Locate the cell with the specified text and output its [X, Y] center coordinate. 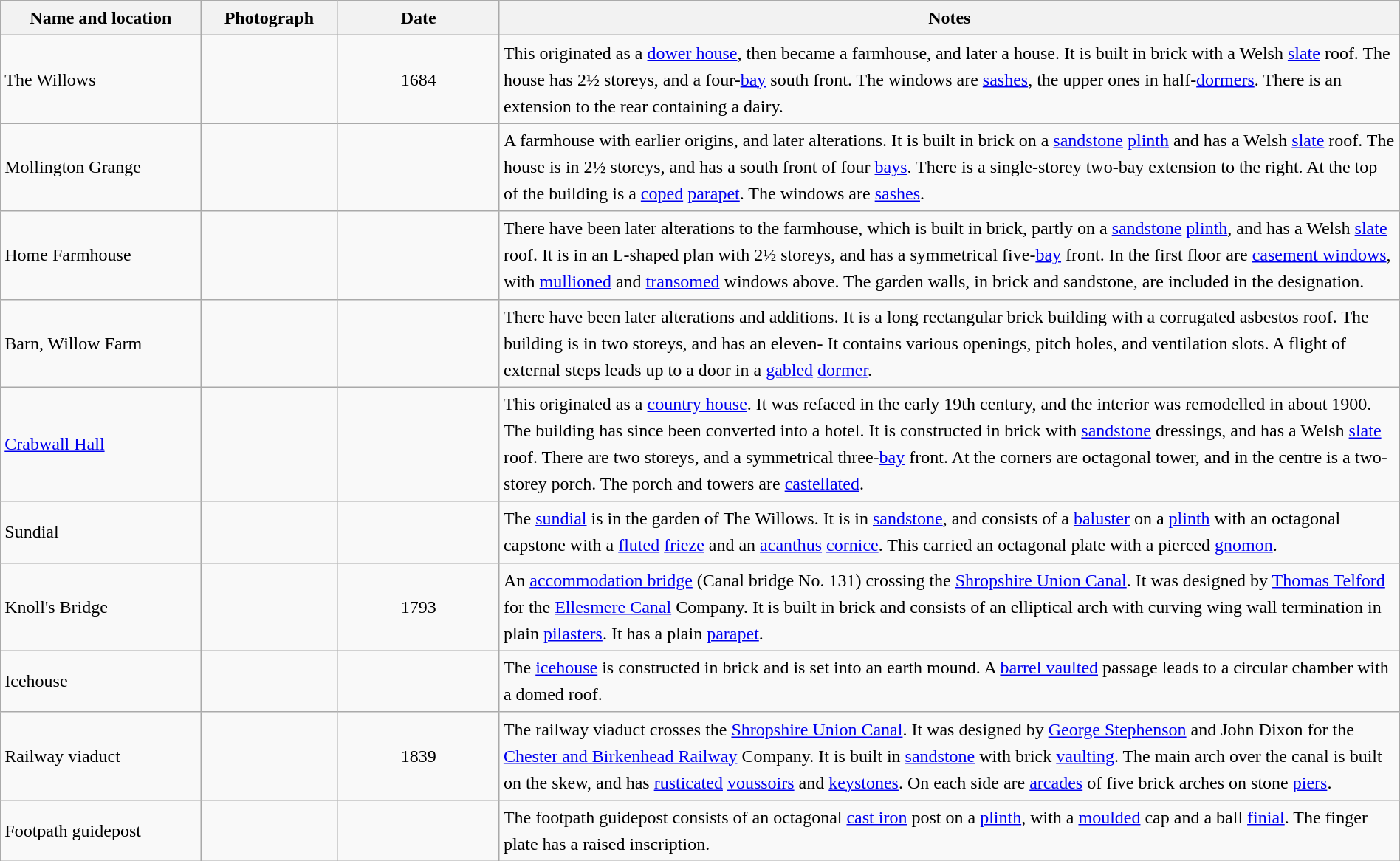
1684 [418, 80]
The Willows [100, 80]
Home Farmhouse [100, 255]
The icehouse is constructed in brick and is set into an earth mound. A barrel vaulted passage leads to a circular chamber with a domed roof. [950, 681]
Footpath guidepost [100, 830]
Crabwall Hall [100, 445]
Knoll's Bridge [100, 607]
Sundial [100, 532]
Photograph [269, 18]
Date [418, 18]
Icehouse [100, 681]
Notes [950, 18]
Mollington Grange [100, 167]
1839 [418, 756]
Barn, Willow Farm [100, 343]
Name and location [100, 18]
1793 [418, 607]
Railway viaduct [100, 756]
